From the cell containing the given text, extract its center point as (X, Y) coordinate. 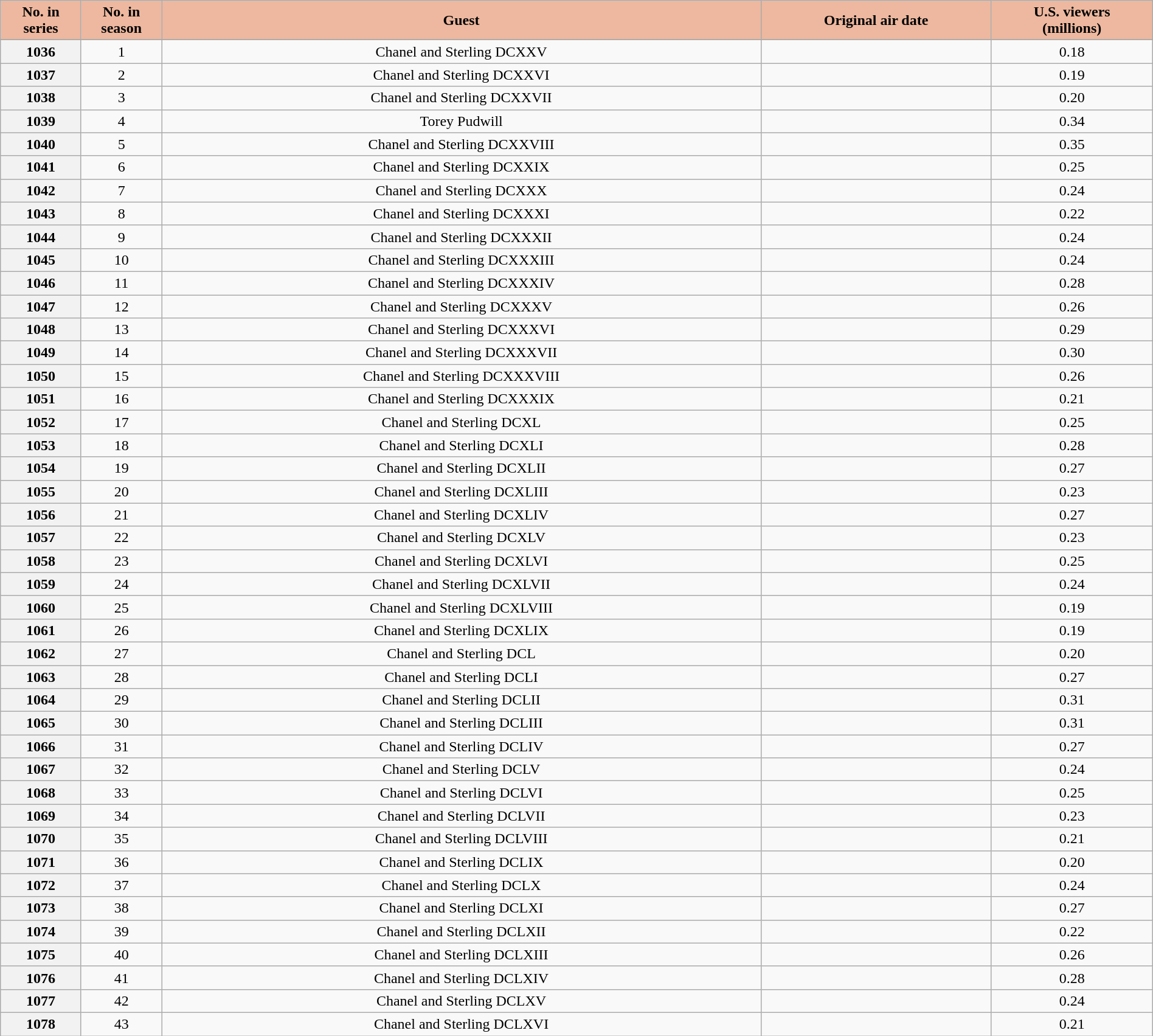
Chanel and Sterling DCL (461, 653)
No. inseries (41, 21)
29 (122, 700)
5 (122, 144)
1056 (41, 515)
Chanel and Sterling DCXXIX (461, 167)
Guest (461, 21)
1063 (41, 677)
0.30 (1072, 353)
Chanel and Sterling DCXLI (461, 445)
23 (122, 561)
12 (122, 306)
1054 (41, 468)
1038 (41, 98)
Chanel and Sterling DCLVIII (461, 839)
31 (122, 746)
1047 (41, 306)
1060 (41, 607)
8 (122, 214)
1062 (41, 653)
Chanel and Sterling DCXLII (461, 468)
1045 (41, 260)
Chanel and Sterling DCXXXV (461, 306)
1072 (41, 885)
No. inseason (122, 21)
20 (122, 492)
Chanel and Sterling DCXXVIII (461, 144)
21 (122, 515)
16 (122, 399)
1058 (41, 561)
Chanel and Sterling DCLXV (461, 1001)
17 (122, 422)
Chanel and Sterling DCLIII (461, 723)
Chanel and Sterling DCXXXIII (461, 260)
0.29 (1072, 330)
Chanel and Sterling DCLIX (461, 862)
Chanel and Sterling DCXXVI (461, 75)
Chanel and Sterling DCXLVI (461, 561)
Chanel and Sterling DCXLVIII (461, 607)
1057 (41, 538)
1071 (41, 862)
1077 (41, 1001)
Chanel and Sterling DCLV (461, 770)
U.S. viewers(millions) (1072, 21)
1078 (41, 1024)
18 (122, 445)
1039 (41, 121)
1065 (41, 723)
1059 (41, 584)
Chanel and Sterling DCLVI (461, 793)
1052 (41, 422)
0.35 (1072, 144)
Chanel and Sterling DCXLIV (461, 515)
43 (122, 1024)
33 (122, 793)
1048 (41, 330)
3 (122, 98)
Chanel and Sterling DCXL (461, 422)
Chanel and Sterling DCLXVI (461, 1024)
30 (122, 723)
1043 (41, 214)
0.18 (1072, 52)
28 (122, 677)
1053 (41, 445)
37 (122, 885)
Torey Pudwill (461, 121)
1064 (41, 700)
35 (122, 839)
26 (122, 630)
14 (122, 353)
32 (122, 770)
42 (122, 1001)
1068 (41, 793)
Chanel and Sterling DCLX (461, 885)
2 (122, 75)
Chanel and Sterling DCXXXVIII (461, 376)
4 (122, 121)
1044 (41, 237)
10 (122, 260)
19 (122, 468)
7 (122, 190)
1050 (41, 376)
38 (122, 908)
Chanel and Sterling DCXXXIX (461, 399)
25 (122, 607)
41 (122, 978)
0.34 (1072, 121)
27 (122, 653)
1074 (41, 931)
Chanel and Sterling DCXXV (461, 52)
Chanel and Sterling DCXLIX (461, 630)
13 (122, 330)
1075 (41, 954)
1069 (41, 816)
1070 (41, 839)
1066 (41, 746)
1076 (41, 978)
Chanel and Sterling DCLIV (461, 746)
6 (122, 167)
Chanel and Sterling DCLI (461, 677)
24 (122, 584)
1041 (41, 167)
36 (122, 862)
34 (122, 816)
Chanel and Sterling DCXXXVII (461, 353)
Chanel and Sterling DCLXI (461, 908)
1 (122, 52)
Chanel and Sterling DCLXIII (461, 954)
Chanel and Sterling DCLVII (461, 816)
Chanel and Sterling DCXLVII (461, 584)
15 (122, 376)
Chanel and Sterling DCXXXVI (461, 330)
1051 (41, 399)
1055 (41, 492)
Chanel and Sterling DCXXX (461, 190)
Chanel and Sterling DCXLV (461, 538)
1049 (41, 353)
Chanel and Sterling DCLII (461, 700)
1046 (41, 283)
40 (122, 954)
1040 (41, 144)
Chanel and Sterling DCLXII (461, 931)
Chanel and Sterling DCXLIII (461, 492)
9 (122, 237)
1061 (41, 630)
22 (122, 538)
1042 (41, 190)
11 (122, 283)
39 (122, 931)
1036 (41, 52)
1073 (41, 908)
Chanel and Sterling DCXXVII (461, 98)
Chanel and Sterling DCXXXI (461, 214)
1067 (41, 770)
1037 (41, 75)
Chanel and Sterling DCLXIV (461, 978)
Chanel and Sterling DCXXXIV (461, 283)
Original air date (876, 21)
Chanel and Sterling DCXXXII (461, 237)
